From the cell containing the given text, extract its center point as [X, Y] coordinate. 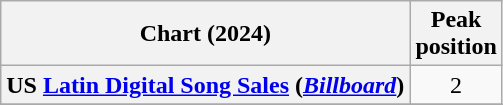
Chart (2024) [206, 34]
2 [456, 85]
Peakposition [456, 34]
US Latin Digital Song Sales (Billboard) [206, 85]
